Search for the cell housing the specified text and yield its (X, Y) center coordinate. 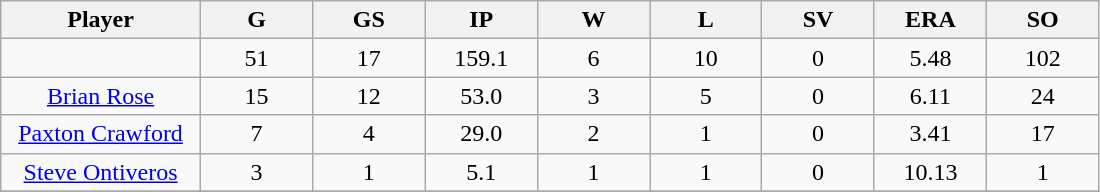
51 (256, 58)
SV (818, 20)
53.0 (481, 96)
10.13 (930, 172)
3.41 (930, 134)
Steve Ontiveros (101, 172)
102 (1043, 58)
SO (1043, 20)
4 (369, 134)
5 (706, 96)
Paxton Crawford (101, 134)
15 (256, 96)
10 (706, 58)
ERA (930, 20)
29.0 (481, 134)
6 (593, 58)
12 (369, 96)
L (706, 20)
6.11 (930, 96)
2 (593, 134)
7 (256, 134)
GS (369, 20)
5.48 (930, 58)
W (593, 20)
24 (1043, 96)
G (256, 20)
5.1 (481, 172)
Player (101, 20)
Brian Rose (101, 96)
159.1 (481, 58)
IP (481, 20)
